Identify which cell holds the provided text, then report its [x, y] central coordinate. 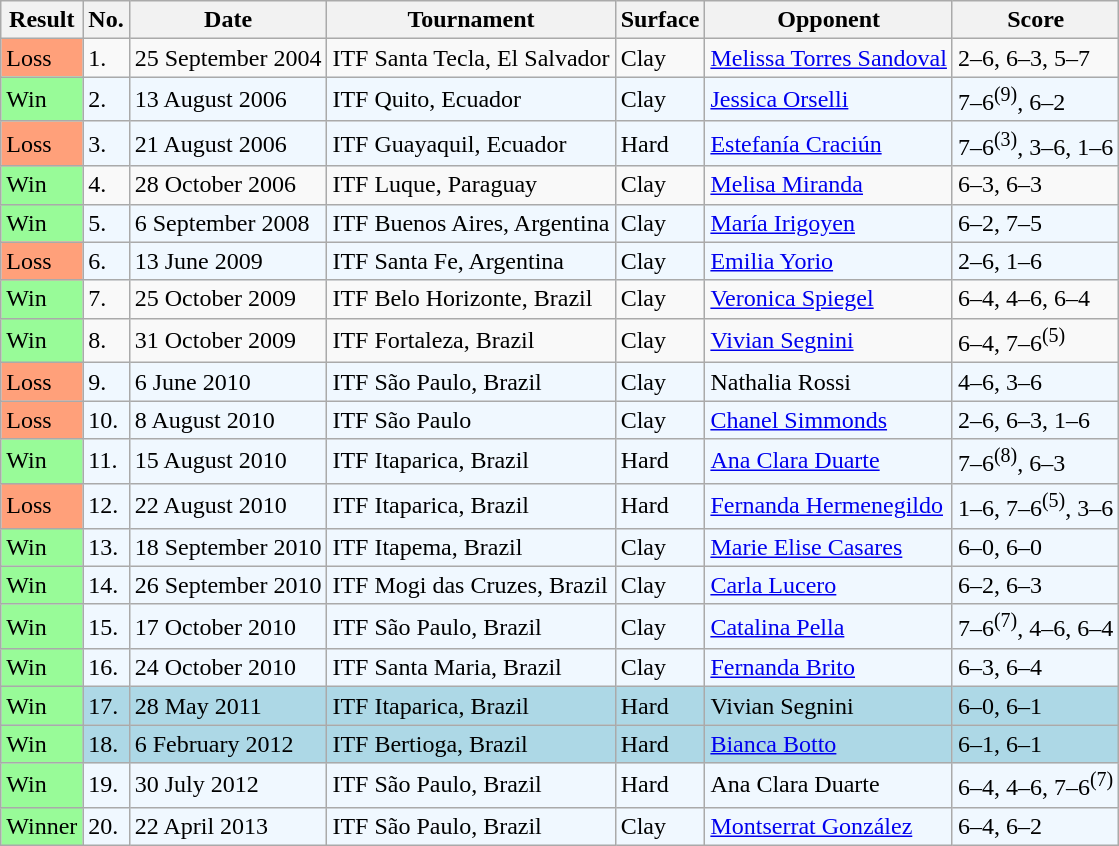
17. [106, 706]
Chanel Simmonds [829, 420]
21 August 2006 [228, 144]
Tournament [471, 20]
Opponent [829, 20]
9. [106, 382]
ITF São Paulo [471, 420]
Bianca Botto [829, 744]
ITF Fortaleza, Brazil [471, 340]
ITF Santa Maria, Brazil [471, 668]
5. [106, 223]
7–6(7), 4–6, 6–4 [1035, 626]
2–6, 1–6 [1035, 261]
Melisa Miranda [829, 185]
30 July 2012 [228, 786]
Fernanda Hermenegildo [829, 506]
22 April 2013 [228, 826]
Result [42, 20]
ITF Guayaquil, Ecuador [471, 144]
12. [106, 506]
6–0, 6–1 [1035, 706]
ITF Bertioga, Brazil [471, 744]
11. [106, 462]
6–4, 7–6(5) [1035, 340]
28 October 2006 [228, 185]
25 September 2004 [228, 58]
Score [1035, 20]
6 September 2008 [228, 223]
ITF Belo Horizonte, Brazil [471, 299]
7–6(8), 6–3 [1035, 462]
ITF Luque, Paraguay [471, 185]
4. [106, 185]
4–6, 3–6 [1035, 382]
18. [106, 744]
Estefanía Craciún [829, 144]
Surface [660, 20]
8 August 2010 [228, 420]
Veronica Spiegel [829, 299]
ITF Santa Fe, Argentina [471, 261]
Fernanda Brito [829, 668]
María Irigoyen [829, 223]
1–6, 7–6(5), 3–6 [1035, 506]
6–2, 6–3 [1035, 585]
13 June 2009 [228, 261]
6–4, 6–2 [1035, 826]
No. [106, 20]
6 June 2010 [228, 382]
25 October 2009 [228, 299]
28 May 2011 [228, 706]
Carla Lucero [829, 585]
ITF Mogi das Cruzes, Brazil [471, 585]
13 August 2006 [228, 100]
2–6, 6–3, 5–7 [1035, 58]
ITF Itapema, Brazil [471, 547]
6–3, 6–4 [1035, 668]
6–4, 4–6, 7–6(7) [1035, 786]
10. [106, 420]
14. [106, 585]
2. [106, 100]
8. [106, 340]
7. [106, 299]
31 October 2009 [228, 340]
Catalina Pella [829, 626]
20. [106, 826]
16. [106, 668]
6–0, 6–0 [1035, 547]
22 August 2010 [228, 506]
15 August 2010 [228, 462]
Emilia Yorio [829, 261]
Winner [42, 826]
Nathalia Rossi [829, 382]
1. [106, 58]
17 October 2010 [228, 626]
Marie Elise Casares [829, 547]
2–6, 6–3, 1–6 [1035, 420]
ITF Quito, Ecuador [471, 100]
Date [228, 20]
7–6(9), 6–2 [1035, 100]
13. [106, 547]
6–4, 4–6, 6–4 [1035, 299]
15. [106, 626]
Jessica Orselli [829, 100]
18 September 2010 [228, 547]
ITF Santa Tecla, El Salvador [471, 58]
6–2, 7–5 [1035, 223]
ITF Buenos Aires, Argentina [471, 223]
6 February 2012 [228, 744]
Montserrat González [829, 826]
6–3, 6–3 [1035, 185]
26 September 2010 [228, 585]
6. [106, 261]
19. [106, 786]
7–6(3), 3–6, 1–6 [1035, 144]
Melissa Torres Sandoval [829, 58]
3. [106, 144]
6–1, 6–1 [1035, 744]
24 October 2010 [228, 668]
